Extract the (x, y) coordinate from the center of the cell holding the provided text.  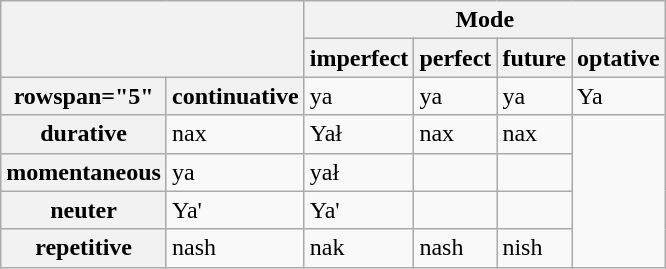
repetitive (84, 248)
momentaneous (84, 172)
imperfect (359, 58)
neuter (84, 210)
optative (619, 58)
durative (84, 134)
perfect (456, 58)
nish (534, 248)
nak (359, 248)
Ya (619, 96)
rowspan="5" (84, 96)
Mode (484, 20)
Yał (359, 134)
yał (359, 172)
future (534, 58)
continuative (235, 96)
